Find where the given text appears and provide that cell's center as (X, Y) coordinate. 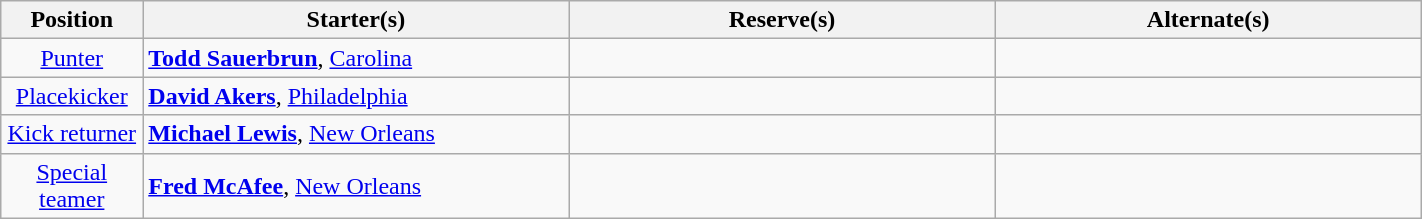
Todd Sauerbrun, Carolina (356, 58)
Placekicker (72, 96)
Punter (72, 58)
Starter(s) (356, 20)
Position (72, 20)
Kick returner (72, 134)
David Akers, Philadelphia (356, 96)
Alternate(s) (1208, 20)
Fred McAfee, New Orleans (356, 186)
Michael Lewis, New Orleans (356, 134)
Special teamer (72, 186)
Reserve(s) (782, 20)
